From the cell containing the given text, extract its center point as (x, y) coordinate. 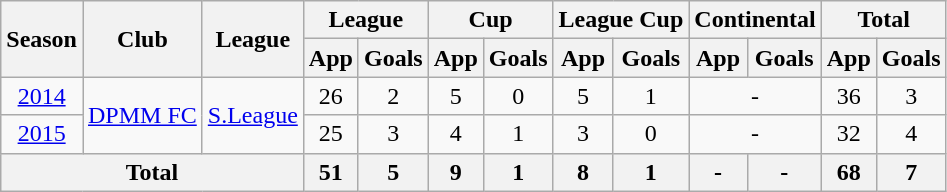
26 (330, 96)
2014 (42, 96)
2015 (42, 134)
36 (848, 96)
Cup (490, 20)
League Cup (621, 20)
DPMM FC (142, 115)
Season (42, 39)
25 (330, 134)
Continental (755, 20)
68 (848, 172)
9 (456, 172)
2 (393, 96)
7 (911, 172)
S.League (252, 115)
32 (848, 134)
Club (142, 39)
51 (330, 172)
8 (583, 172)
